Extract the [X, Y] coordinate from the center of the cell holding the provided text.  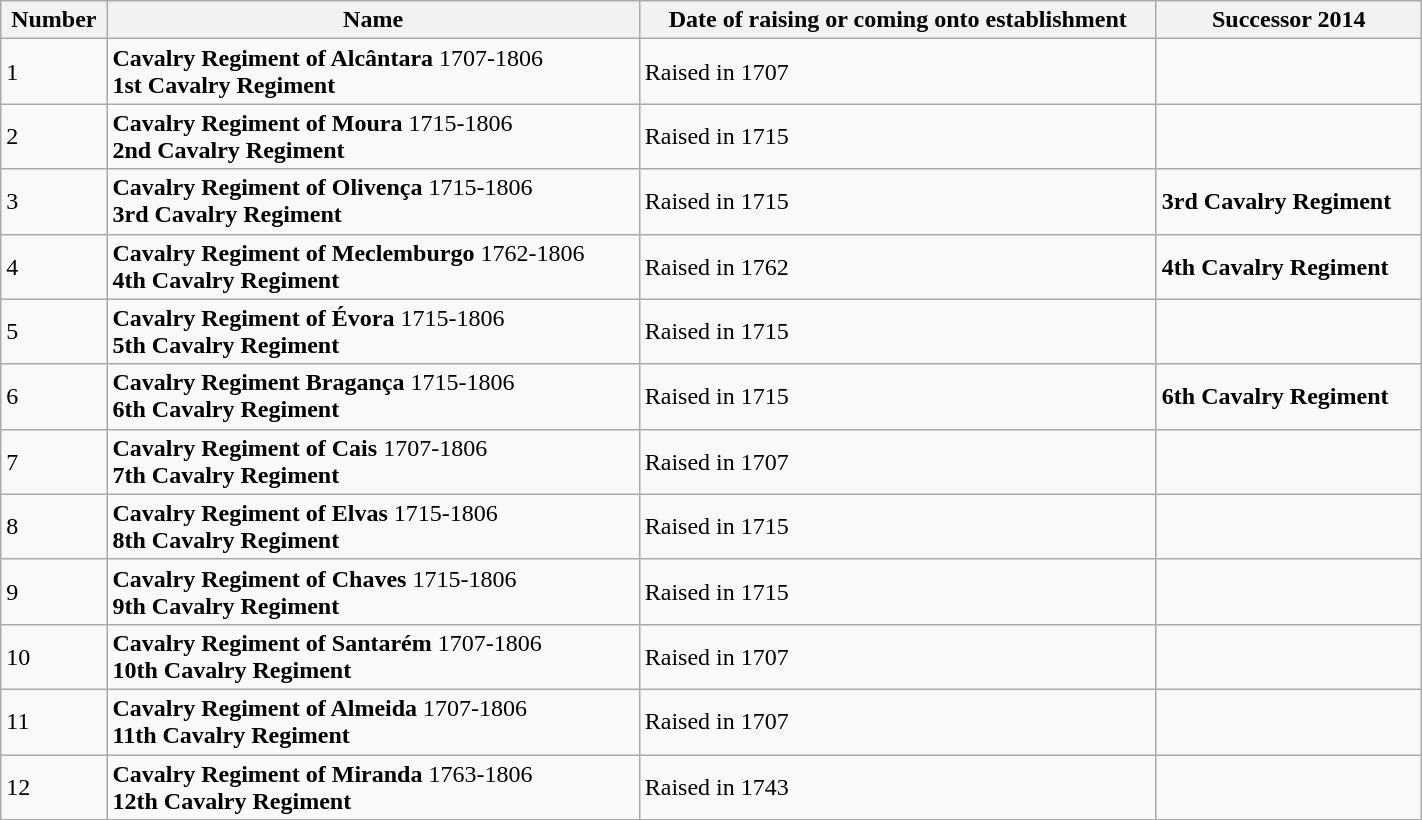
3 [54, 202]
Cavalry Regiment of Olivença 1715-18063rd Cavalry Regiment [373, 202]
5 [54, 332]
Cavalry Regiment of Alcântara 1707-18061st Cavalry Regiment [373, 72]
9 [54, 592]
4 [54, 266]
Cavalry Regiment Bragança 1715-18066th Cavalry Regiment [373, 396]
Cavalry Regiment of Évora 1715-18065th Cavalry Regiment [373, 332]
Cavalry Regiment of Cais 1707-18067th Cavalry Regiment [373, 462]
Cavalry Regiment of Elvas 1715-18068th Cavalry Regiment [373, 526]
Successor 2014 [1288, 20]
11 [54, 722]
Cavalry Regiment of Almeida 1707-180611th Cavalry Regiment [373, 722]
6 [54, 396]
1 [54, 72]
10 [54, 656]
Cavalry Regiment of Miranda 1763-180612th Cavalry Regiment [373, 786]
Date of raising or coming onto establishment [898, 20]
6th Cavalry Regiment [1288, 396]
Raised in 1762 [898, 266]
3rd Cavalry Regiment [1288, 202]
Cavalry Regiment of Meclemburgo 1762-18064th Cavalry Regiment [373, 266]
Cavalry Regiment of Santarém 1707-180610th Cavalry Regiment [373, 656]
Cavalry Regiment of Chaves 1715-18069th Cavalry Regiment [373, 592]
Cavalry Regiment of Moura 1715-18062nd Cavalry Regiment [373, 136]
Raised in 1743 [898, 786]
12 [54, 786]
8 [54, 526]
Name [373, 20]
Number [54, 20]
7 [54, 462]
4th Cavalry Regiment [1288, 266]
2 [54, 136]
